Return [X, Y] of the center of cell containing provided text 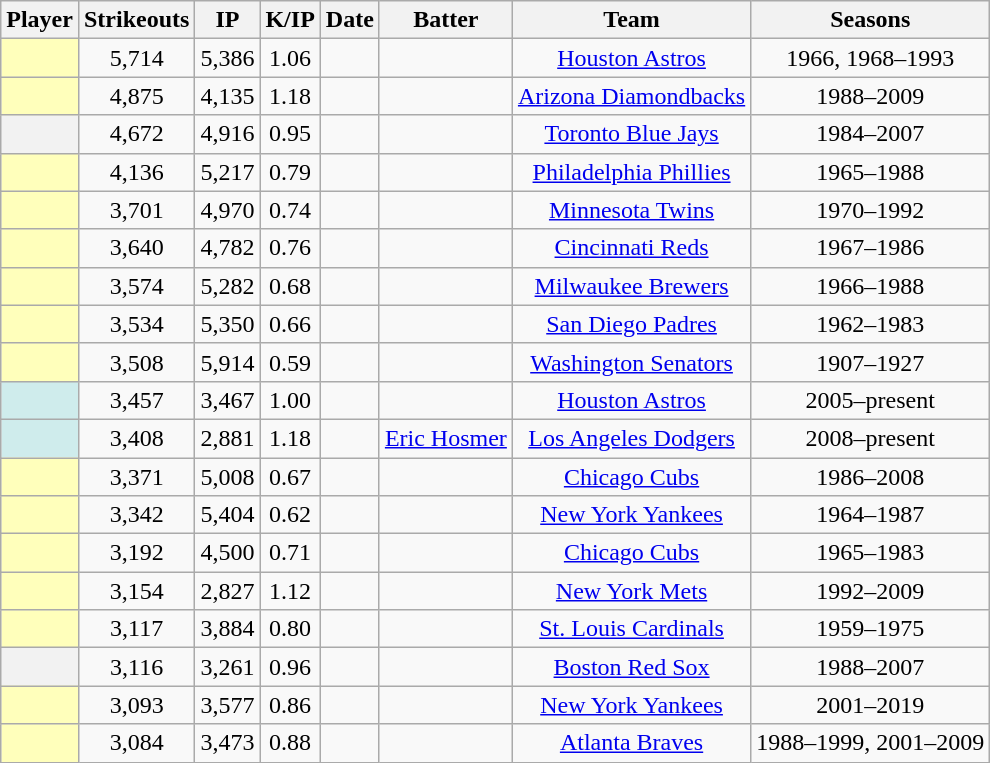
3,154 [136, 591]
1965–1988 [870, 172]
2005–present [870, 400]
0.80 [290, 629]
0.59 [290, 362]
3,640 [136, 248]
Seasons [870, 20]
1966, 1968–1993 [870, 58]
3,342 [136, 515]
0.88 [290, 743]
3,467 [228, 400]
4,672 [136, 134]
3,701 [136, 210]
IP [228, 20]
Player [40, 20]
3,508 [136, 362]
0.76 [290, 248]
Cincinnati Reds [631, 248]
2008–present [870, 438]
Team [631, 20]
4,916 [228, 134]
5,217 [228, 172]
Washington Senators [631, 362]
1988–2007 [870, 667]
1988–1999, 2001–2009 [870, 743]
5,386 [228, 58]
3,116 [136, 667]
0.74 [290, 210]
K/IP [290, 20]
3,371 [136, 477]
0.79 [290, 172]
4,875 [136, 96]
3,261 [228, 667]
3,192 [136, 553]
Arizona Diamondbacks [631, 96]
1907–1927 [870, 362]
1964–1987 [870, 515]
3,457 [136, 400]
Atlanta Braves [631, 743]
1970–1992 [870, 210]
5,714 [136, 58]
San Diego Padres [631, 324]
1959–1975 [870, 629]
3,884 [228, 629]
Date [350, 20]
3,577 [228, 705]
5,282 [228, 286]
4,500 [228, 553]
1992–2009 [870, 591]
Philadelphia Phillies [631, 172]
2,827 [228, 591]
4,782 [228, 248]
Boston Red Sox [631, 667]
Milwaukee Brewers [631, 286]
St. Louis Cardinals [631, 629]
1984–2007 [870, 134]
3,473 [228, 743]
4,136 [136, 172]
5,914 [228, 362]
2,881 [228, 438]
1966–1988 [870, 286]
1986–2008 [870, 477]
New York Mets [631, 591]
0.71 [290, 553]
Los Angeles Dodgers [631, 438]
3,084 [136, 743]
4,970 [228, 210]
0.62 [290, 515]
0.95 [290, 134]
Strikeouts [136, 20]
Minnesota Twins [631, 210]
Eric Hosmer [446, 438]
0.68 [290, 286]
4,135 [228, 96]
5,404 [228, 515]
2001–2019 [870, 705]
1965–1983 [870, 553]
3,117 [136, 629]
0.96 [290, 667]
1.06 [290, 58]
Batter [446, 20]
1967–1986 [870, 248]
1988–2009 [870, 96]
1.00 [290, 400]
3,574 [136, 286]
1962–1983 [870, 324]
0.66 [290, 324]
5,008 [228, 477]
0.86 [290, 705]
3,093 [136, 705]
5,350 [228, 324]
1.12 [290, 591]
0.67 [290, 477]
Toronto Blue Jays [631, 134]
3,534 [136, 324]
3,408 [136, 438]
